Determine the (x, y) coordinate at the center of the cell enclosing the given text.  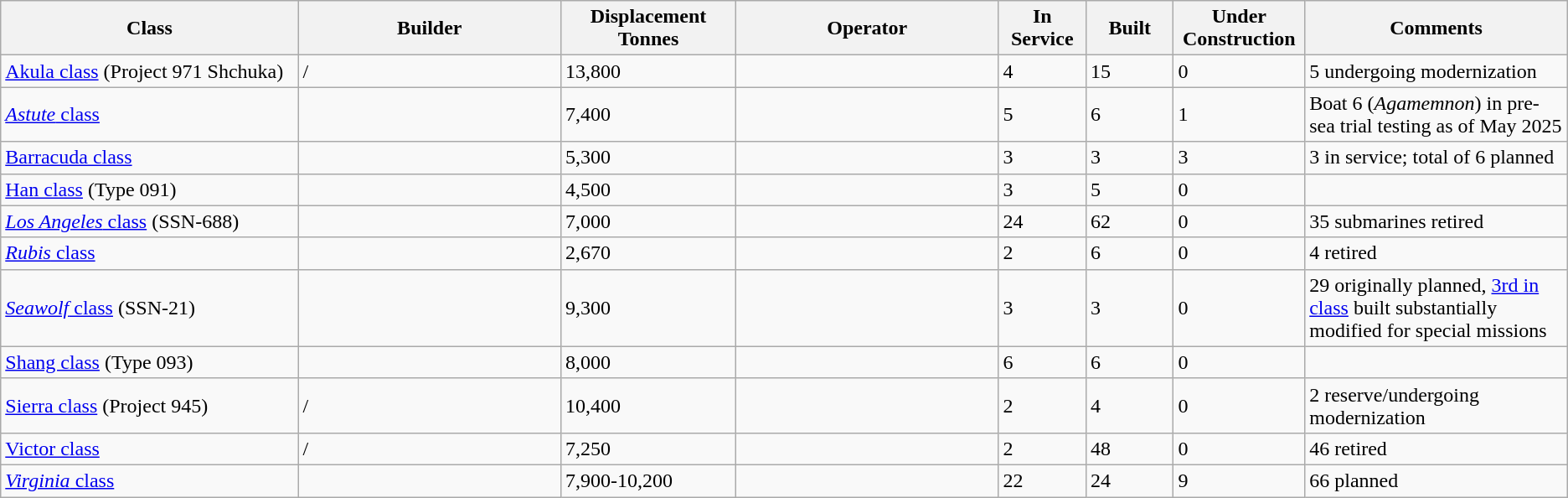
Builder (430, 29)
Rubis class (149, 253)
9,300 (648, 308)
3 in service; total of 6 planned (1436, 158)
66 planned (1436, 480)
13,800 (648, 71)
2 reserve/undergoing modernization (1436, 406)
Los Angeles class (SSN-688) (149, 221)
46 retired (1436, 449)
Akula class (Project 971 Shchuka) (149, 71)
In Service (1042, 29)
Barracuda class (149, 158)
9 (1240, 480)
10,400 (648, 406)
7,400 (648, 114)
Boat 6 (Agamemnon) in pre-sea trial testing as of May 2025 (1436, 114)
35 submarines retired (1436, 221)
29 originally planned, 3rd in class built substantially modified for special missions (1436, 308)
Displacement Tonnes (648, 29)
Victor class (149, 449)
Astute class (149, 114)
Built (1129, 29)
5,300 (648, 158)
4 retired (1436, 253)
Operator (868, 29)
Class (149, 29)
7,000 (648, 221)
4,500 (648, 189)
7,900-10,200 (648, 480)
62 (1129, 221)
Comments (1436, 29)
Virginia class (149, 480)
Sierra class (Project 945) (149, 406)
8,000 (648, 362)
1 (1240, 114)
15 (1129, 71)
Under Construction (1240, 29)
7,250 (648, 449)
Han class (Type 091) (149, 189)
48 (1129, 449)
2,670 (648, 253)
Seawolf class (SSN-21) (149, 308)
Shang class (Type 093) (149, 362)
22 (1042, 480)
5 undergoing modernization (1436, 71)
